Scan for the cell matching the given text and deliver its (X, Y) coordinate at center. 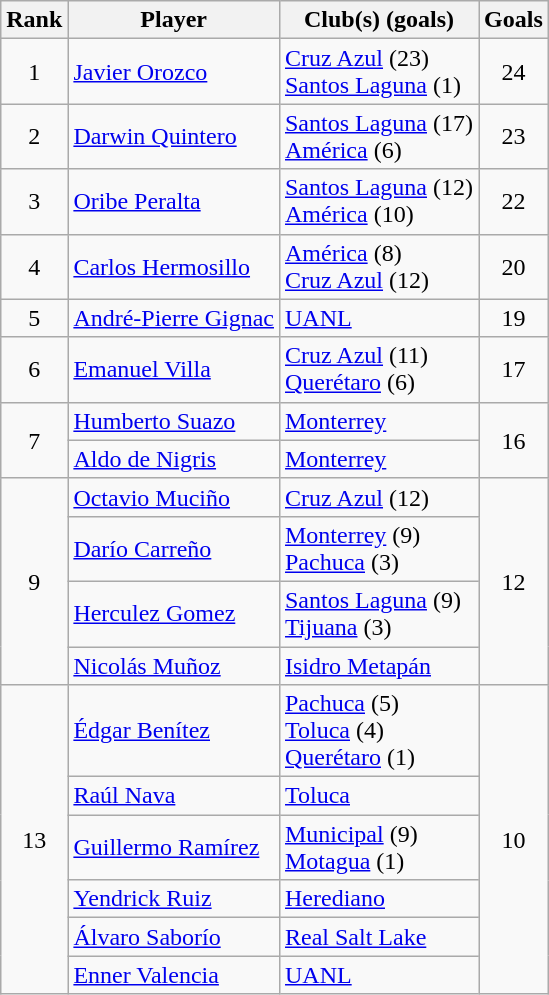
Toluca (378, 796)
13 (34, 840)
6 (34, 370)
12 (514, 581)
Santos Laguna (9)Tijuana (3) (378, 614)
9 (34, 581)
23 (514, 136)
7 (34, 440)
Javier Orozco (174, 72)
10 (514, 840)
Cruz Azul (23)Santos Laguna (1) (378, 72)
Oribe Peralta (174, 202)
Raúl Nava (174, 796)
5 (34, 318)
20 (514, 266)
Herculez Gomez (174, 614)
16 (514, 440)
Club(s) (goals) (378, 20)
Aldo de Nigris (174, 459)
17 (514, 370)
Monterrey (9)Pachuca (3) (378, 548)
Emanuel Villa (174, 370)
Humberto Suazo (174, 421)
Pachuca (5)Toluca (4)Querétaro (1) (378, 731)
Darwin Quintero (174, 136)
Édgar Benítez (174, 731)
Octavio Muciño (174, 497)
24 (514, 72)
Isidro Metapán (378, 665)
Enner Valencia (174, 975)
22 (514, 202)
Guillermo Ramírez (174, 848)
3 (34, 202)
Herediano (378, 899)
Nicolás Muñoz (174, 665)
Cruz Azul (11)Querétaro (6) (378, 370)
Cruz Azul (12) (378, 497)
Municipal (9)Motagua (1) (378, 848)
América (8)Cruz Azul (12) (378, 266)
André-Pierre Gignac (174, 318)
Santos Laguna (17)América (6) (378, 136)
Player (174, 20)
Álvaro Saborío (174, 937)
Carlos Hermosillo (174, 266)
1 (34, 72)
2 (34, 136)
Yendrick Ruiz (174, 899)
Goals (514, 20)
Rank (34, 20)
Santos Laguna (12)América (10) (378, 202)
Darío Carreño (174, 548)
Real Salt Lake (378, 937)
19 (514, 318)
4 (34, 266)
